Search for the cell housing the specified text and yield its [x, y] center coordinate. 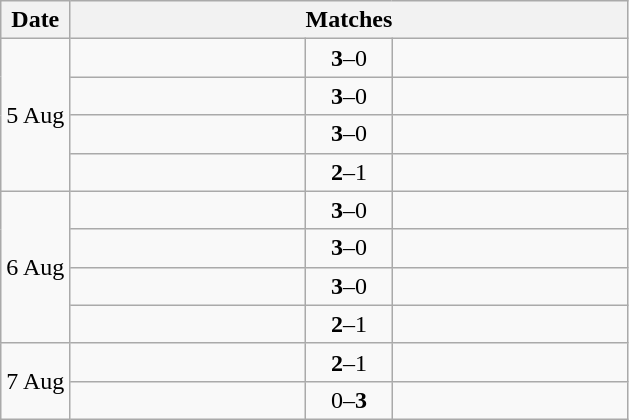
Matches [349, 20]
5 Aug [36, 115]
6 Aug [36, 267]
7 Aug [36, 381]
0–3 [349, 400]
Date [36, 20]
